Search for the cell housing the specified text and yield its (x, y) center coordinate. 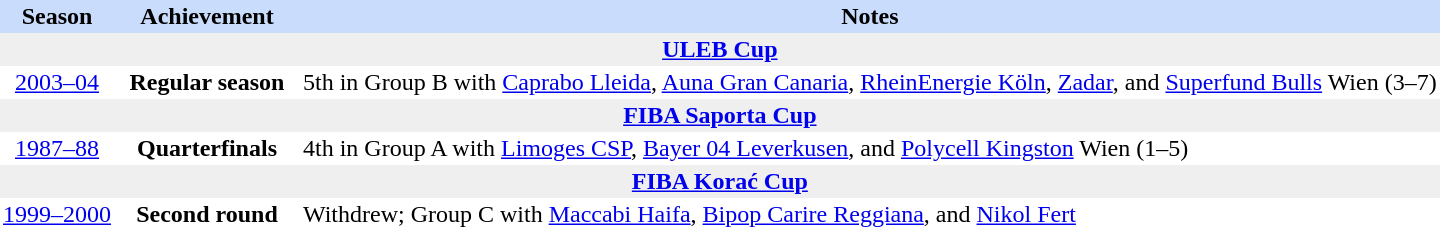
ULEB Cup (720, 50)
2003–04 (57, 82)
5th in Group B with Caprabo Lleida, Auna Gran Canaria, RheinEnergie Köln, Zadar, and Superfund Bulls Wien (3–7) (870, 82)
FIBA Saporta Cup (720, 116)
FIBA Korać Cup (720, 182)
Season (57, 16)
Quarterfinals (207, 148)
4th in Group A with Limoges CSP, Bayer 04 Leverkusen, and Polycell Kingston Wien (1–5) (870, 148)
1987–88 (57, 148)
Notes (870, 16)
Regular season (207, 82)
Achievement (207, 16)
